Extract the (X, Y) coordinate from the center of the cell holding the provided text.  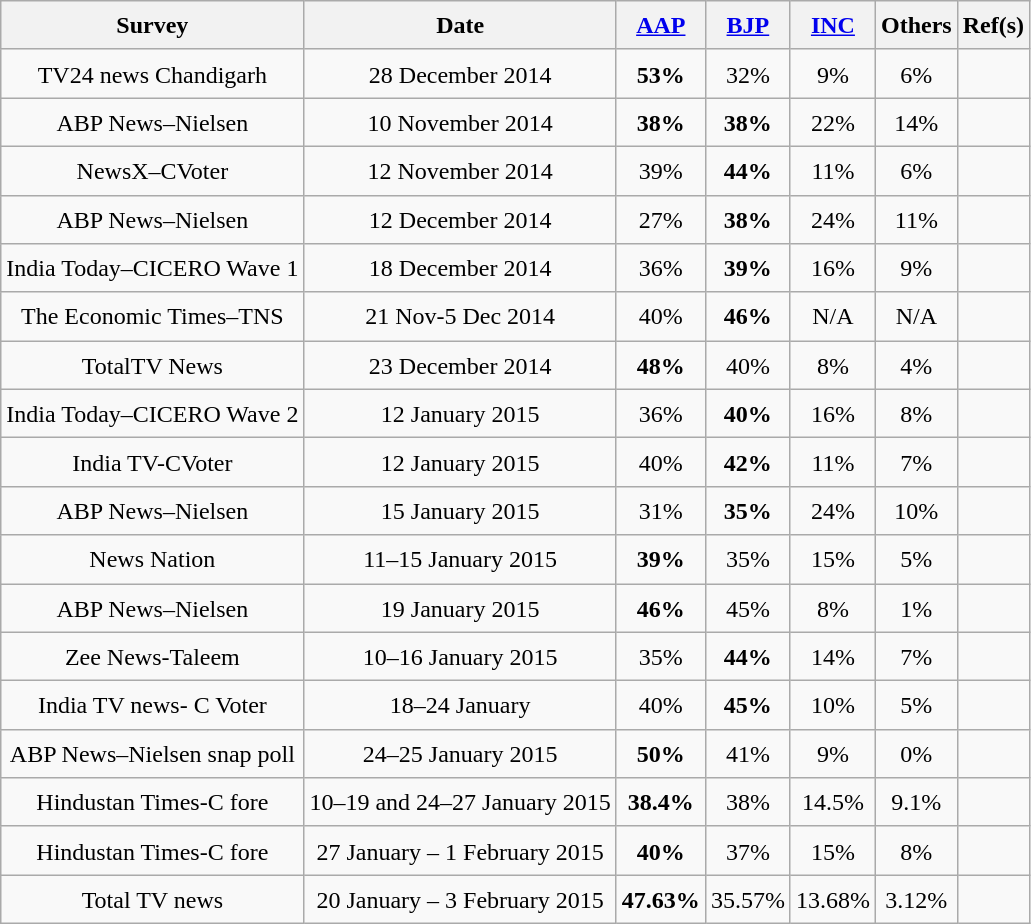
22% (832, 122)
1% (916, 608)
AAP (660, 26)
28 December 2014 (460, 74)
Date (460, 26)
12 December 2014 (460, 220)
Survey (152, 26)
Total TV news (152, 900)
4% (916, 366)
TotalTV News (152, 366)
News Nation (152, 560)
India TV news- C Voter (152, 706)
35.57% (748, 900)
12 November 2014 (460, 170)
Others (916, 26)
TV24 news Chandigarh (152, 74)
BJP (748, 26)
10 November 2014 (460, 122)
20 January – 3 February 2015 (460, 900)
48% (660, 366)
15 January 2015 (460, 510)
31% (660, 510)
37% (748, 850)
INC (832, 26)
32% (748, 74)
18–24 January (460, 706)
10–16 January 2015 (460, 656)
11–15 January 2015 (460, 560)
27% (660, 220)
10–19 and 24–27 January 2015 (460, 802)
Zee News-Taleem (152, 656)
India Today–CICERO Wave 1 (152, 268)
The Economic Times–TNS (152, 316)
24–25 January 2015 (460, 754)
9.1% (916, 802)
0% (916, 754)
47.63% (660, 900)
14.5% (832, 802)
NewsX–CVoter (152, 170)
53% (660, 74)
41% (748, 754)
21 Nov-5 Dec 2014 (460, 316)
13.68% (832, 900)
50% (660, 754)
India TV-CVoter (152, 462)
19 January 2015 (460, 608)
India Today–CICERO Wave 2 (152, 414)
27 January – 1 February 2015 (460, 850)
42% (748, 462)
Ref(s) (993, 26)
18 December 2014 (460, 268)
ABP News–Nielsen snap poll (152, 754)
3.12% (916, 900)
23 December 2014 (460, 366)
38.4% (660, 802)
